Search for the cell housing the specified text and yield its (X, Y) center coordinate. 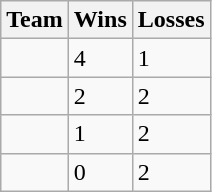
4 (100, 58)
0 (100, 172)
Wins (100, 20)
Losses (171, 20)
Team (35, 20)
